Capture the cell that displays the provided text and extract its (X, Y) central coordinate. 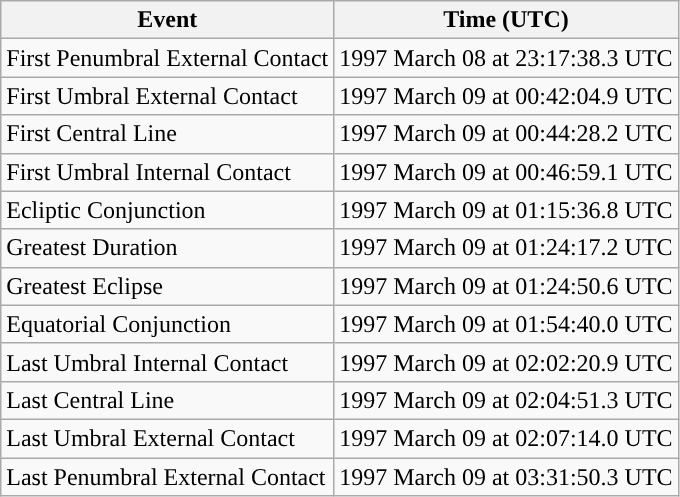
1997 March 09 at 02:04:51.3 UTC (506, 400)
1997 March 09 at 02:07:14.0 UTC (506, 438)
1997 March 09 at 01:24:17.2 UTC (506, 248)
Ecliptic Conjunction (168, 210)
Greatest Eclipse (168, 286)
1997 March 09 at 00:42:04.9 UTC (506, 96)
Last Central Line (168, 400)
First Central Line (168, 134)
1997 March 08 at 23:17:38.3 UTC (506, 58)
Last Penumbral External Contact (168, 477)
Last Umbral Internal Contact (168, 362)
First Penumbral External Contact (168, 58)
Equatorial Conjunction (168, 324)
Event (168, 20)
Last Umbral External Contact (168, 438)
1997 March 09 at 00:44:28.2 UTC (506, 134)
1997 March 09 at 03:31:50.3 UTC (506, 477)
1997 March 09 at 02:02:20.9 UTC (506, 362)
1997 March 09 at 01:54:40.0 UTC (506, 324)
1997 March 09 at 01:24:50.6 UTC (506, 286)
1997 March 09 at 00:46:59.1 UTC (506, 172)
First Umbral Internal Contact (168, 172)
1997 March 09 at 01:15:36.8 UTC (506, 210)
First Umbral External Contact (168, 96)
Time (UTC) (506, 20)
Greatest Duration (168, 248)
